Locate the cell with the specified text and output its (X, Y) center coordinate. 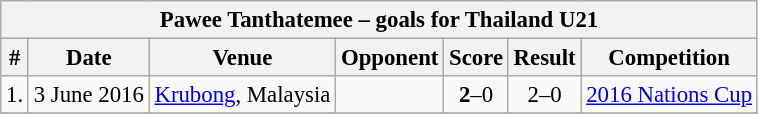
Date (88, 58)
# (15, 58)
Opponent (390, 58)
1. (15, 95)
Result (544, 58)
2016 Nations Cup (669, 95)
Pawee Tanthatemee – goals for Thailand U21 (380, 20)
Score (476, 58)
Venue (242, 58)
Krubong, Malaysia (242, 95)
3 June 2016 (88, 95)
Competition (669, 58)
